Search for the cell housing the specified text and yield its [x, y] center coordinate. 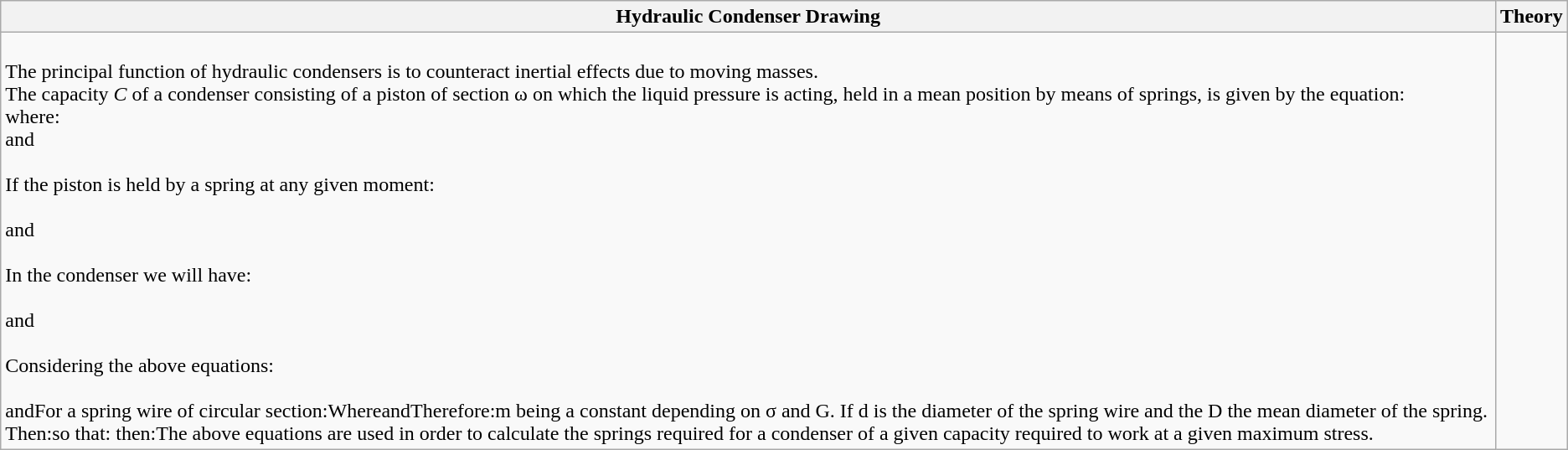
Theory [1532, 17]
Hydraulic Condenser Drawing [749, 17]
